Find where the given text appears and provide that cell's center as (X, Y) coordinate. 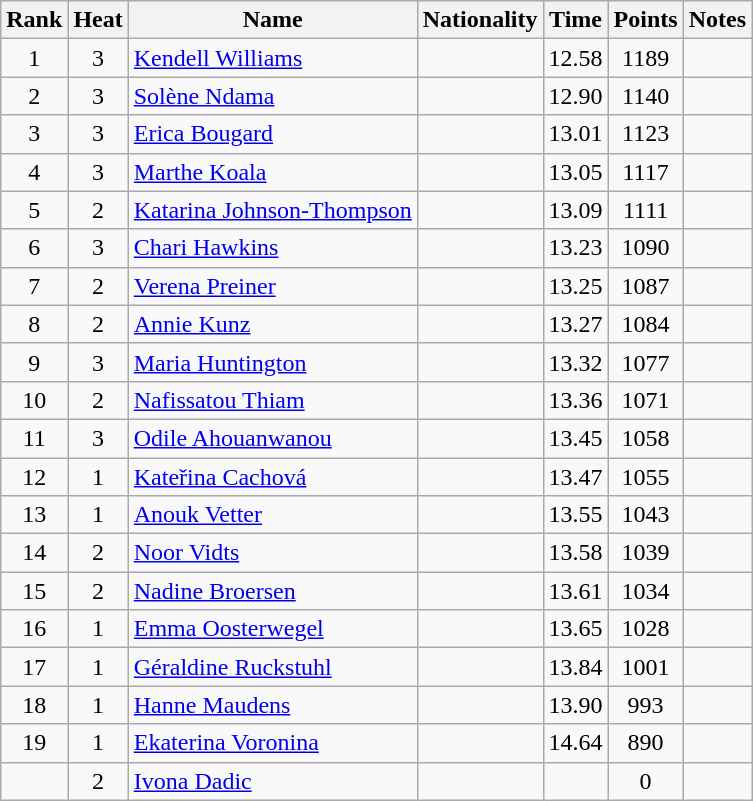
Nafissatou Thiam (272, 400)
Nadine Broersen (272, 591)
Katarina Johnson-Thompson (272, 210)
Ekaterina Voronina (272, 743)
Name (272, 20)
10 (34, 400)
1028 (646, 629)
Nationality (480, 20)
1039 (646, 553)
19 (34, 743)
14 (34, 553)
Emma Oosterwegel (272, 629)
13 (34, 515)
1090 (646, 248)
993 (646, 705)
Marthe Koala (272, 172)
11 (34, 438)
17 (34, 667)
13.55 (576, 515)
16 (34, 629)
15 (34, 591)
13.84 (576, 667)
890 (646, 743)
Solène Ndama (272, 96)
1087 (646, 286)
1084 (646, 324)
14.64 (576, 743)
Verena Preiner (272, 286)
1123 (646, 134)
1189 (646, 58)
13.58 (576, 553)
1077 (646, 362)
12 (34, 477)
Hanne Maudens (272, 705)
13.27 (576, 324)
12.58 (576, 58)
6 (34, 248)
1111 (646, 210)
Géraldine Ruckstuhl (272, 667)
Points (646, 20)
1055 (646, 477)
Chari Hawkins (272, 248)
Odile Ahouanwanou (272, 438)
8 (34, 324)
1117 (646, 172)
Maria Huntington (272, 362)
1140 (646, 96)
1071 (646, 400)
13.05 (576, 172)
13.65 (576, 629)
1058 (646, 438)
Time (576, 20)
Anouk Vetter (272, 515)
13.23 (576, 248)
13.45 (576, 438)
1043 (646, 515)
Noor Vidts (272, 553)
5 (34, 210)
0 (646, 781)
1001 (646, 667)
13.36 (576, 400)
13.25 (576, 286)
Ivona Dadic (272, 781)
18 (34, 705)
Kendell Williams (272, 58)
13.01 (576, 134)
4 (34, 172)
9 (34, 362)
13.90 (576, 705)
Kateřina Cachová (272, 477)
Heat (98, 20)
13.32 (576, 362)
Erica Bougard (272, 134)
13.09 (576, 210)
Annie Kunz (272, 324)
1034 (646, 591)
Notes (717, 20)
12.90 (576, 96)
13.47 (576, 477)
Rank (34, 20)
7 (34, 286)
13.61 (576, 591)
